Locate the cell with the specified text and output its [x, y] center coordinate. 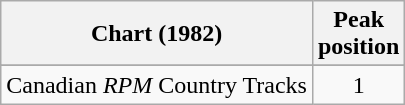
1 [358, 85]
Peakposition [358, 34]
Chart (1982) [157, 34]
Canadian RPM Country Tracks [157, 85]
